Provide the [X, Y] coordinate of the cell's center where the given text is located.  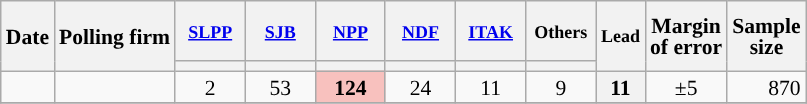
124 [350, 86]
Date [28, 36]
ITAK [491, 31]
2 [210, 86]
Polling firm [114, 36]
24 [420, 86]
9 [561, 86]
Others [561, 31]
NPP [350, 31]
SJB [280, 31]
±5 [686, 86]
870 [766, 86]
Lead [620, 36]
53 [280, 86]
SLPP [210, 31]
Samplesize [766, 36]
Marginof error [686, 36]
NDF [420, 31]
